Output the (X, Y) coordinate of the center of the cell containing the given text.  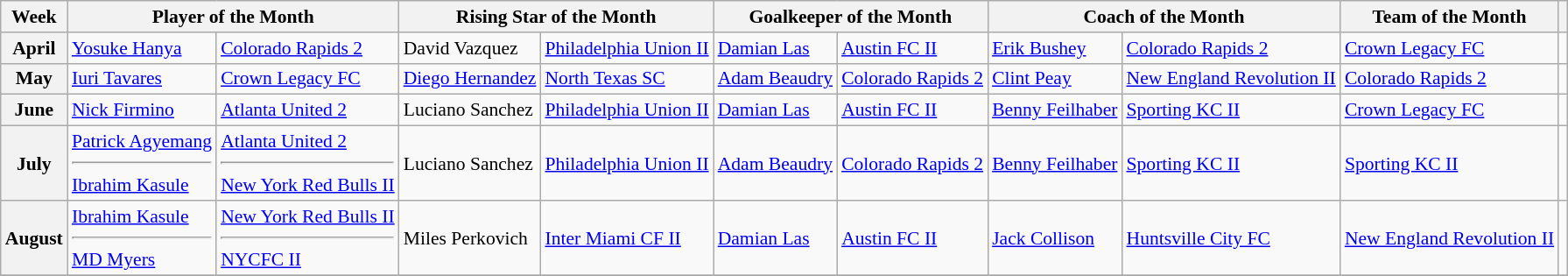
Coach of the Month (1164, 17)
May (34, 79)
Atlanta United 2New York Red Bulls II (308, 164)
Team of the Month (1450, 17)
North Texas SC (627, 79)
Rising Star of the Month (557, 17)
April (34, 48)
Goalkeeper of the Month (851, 17)
Diego Hernandez (470, 79)
Inter Miami CF II (627, 238)
June (34, 110)
Yosuke Hanya (142, 48)
July (34, 164)
Nick Firmino (142, 110)
David Vazquez (470, 48)
Erik Bushey (1054, 48)
Iuri Tavares (142, 79)
New York Red Bulls II NYCFC II (308, 238)
Player of the Month (233, 17)
Clint Peay (1054, 79)
Atlanta United 2 (308, 110)
Huntsville City FC (1231, 238)
Week (34, 17)
Miles Perkovich (470, 238)
August (34, 238)
Patrick Agyemang Ibrahim Kasule (142, 164)
Ibrahim Kasule MD Myers (142, 238)
Jack Collison (1054, 238)
